Detect which cell encompasses the target text, then output its [x, y] center coordinate. 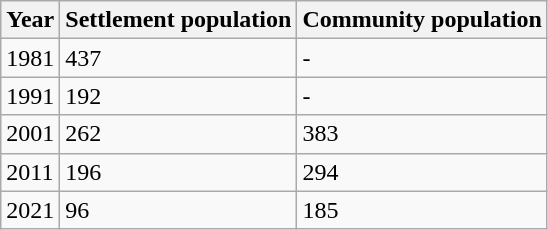
437 [178, 58]
262 [178, 134]
Community population [422, 20]
Settlement population [178, 20]
Year [30, 20]
192 [178, 96]
185 [422, 210]
2021 [30, 210]
2011 [30, 172]
196 [178, 172]
383 [422, 134]
1991 [30, 96]
96 [178, 210]
1981 [30, 58]
294 [422, 172]
2001 [30, 134]
